Provide the [X, Y] coordinate of the cell's center where the given text is located.  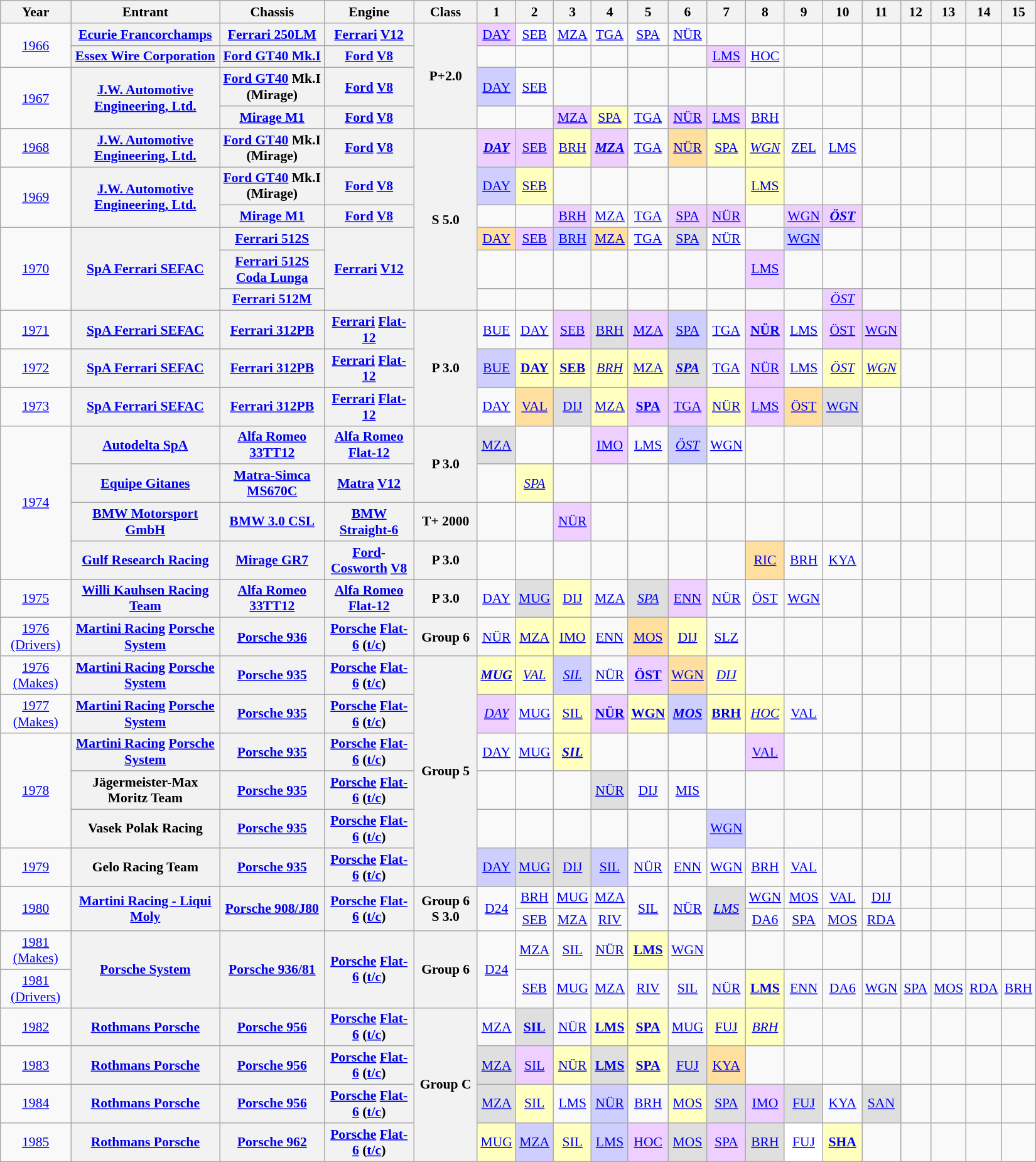
1983 [36, 1066]
2 [535, 12]
1977(Makes) [36, 713]
1982 [36, 1027]
1974 [36, 502]
1976(Makes) [36, 675]
14 [984, 12]
6 [688, 12]
Group 6 S 3.0 [446, 909]
BMW 3.0 CSL [272, 522]
Class [446, 12]
Ecurie Francorchamps [146, 35]
1978 [36, 790]
SLZ [726, 637]
1979 [36, 868]
Ford GT40 Mk.I [272, 56]
7 [726, 12]
MIS [688, 791]
Equipe Gitanes [146, 483]
Martini Racing - Liqui Moly [146, 909]
11 [882, 12]
1 [496, 12]
Gelo Racing Team [146, 868]
Ford-Cosworth V8 [369, 560]
1966 [36, 45]
Group 5 [446, 771]
Mirage GR7 [272, 560]
1968 [36, 148]
ZEL [804, 148]
BMW Motorsport GmbH [146, 522]
13 [948, 12]
RIC [765, 560]
Vasek Polak Racing [146, 829]
T+ 2000 [446, 522]
S 5.0 [446, 220]
Porsche System [146, 969]
Porsche 936/81 [272, 969]
Autodelta SpA [146, 444]
4 [610, 12]
9 [804, 12]
1975 [36, 599]
Jägermeister-Max Moritz Team [146, 791]
Ferrari 512S Coda Lunga [272, 269]
Group C [446, 1084]
10 [843, 12]
Matra-Simca MS670C [272, 483]
1984 [36, 1104]
Gulf Research Racing [146, 560]
15 [1018, 12]
SHA [843, 1143]
Ferrari 250LM [272, 35]
1969 [36, 197]
1981 (Makes) [36, 950]
1967 [36, 98]
BMW Straight-6 [369, 522]
Engine [369, 12]
1973 [36, 407]
SAN [882, 1104]
5 [648, 12]
1976(Drivers) [36, 637]
1970 [36, 269]
3 [573, 12]
1972 [36, 368]
1980 [36, 909]
Willi Kauhsen Racing Team [146, 599]
1971 [36, 330]
Porsche 936 [272, 637]
Matra V12 [369, 483]
Ferrari 512S [272, 239]
Porsche 908/J80 [272, 909]
1981 (Drivers) [36, 988]
P+2.0 [446, 76]
1985 [36, 1143]
Chassis [272, 12]
12 [915, 12]
Ferrari 512M [272, 299]
8 [765, 12]
Entrant [146, 12]
Year [36, 12]
Essex Wire Corporation [146, 56]
Porsche 962 [272, 1143]
